Identify which cell holds the provided text, then report its [X, Y] central coordinate. 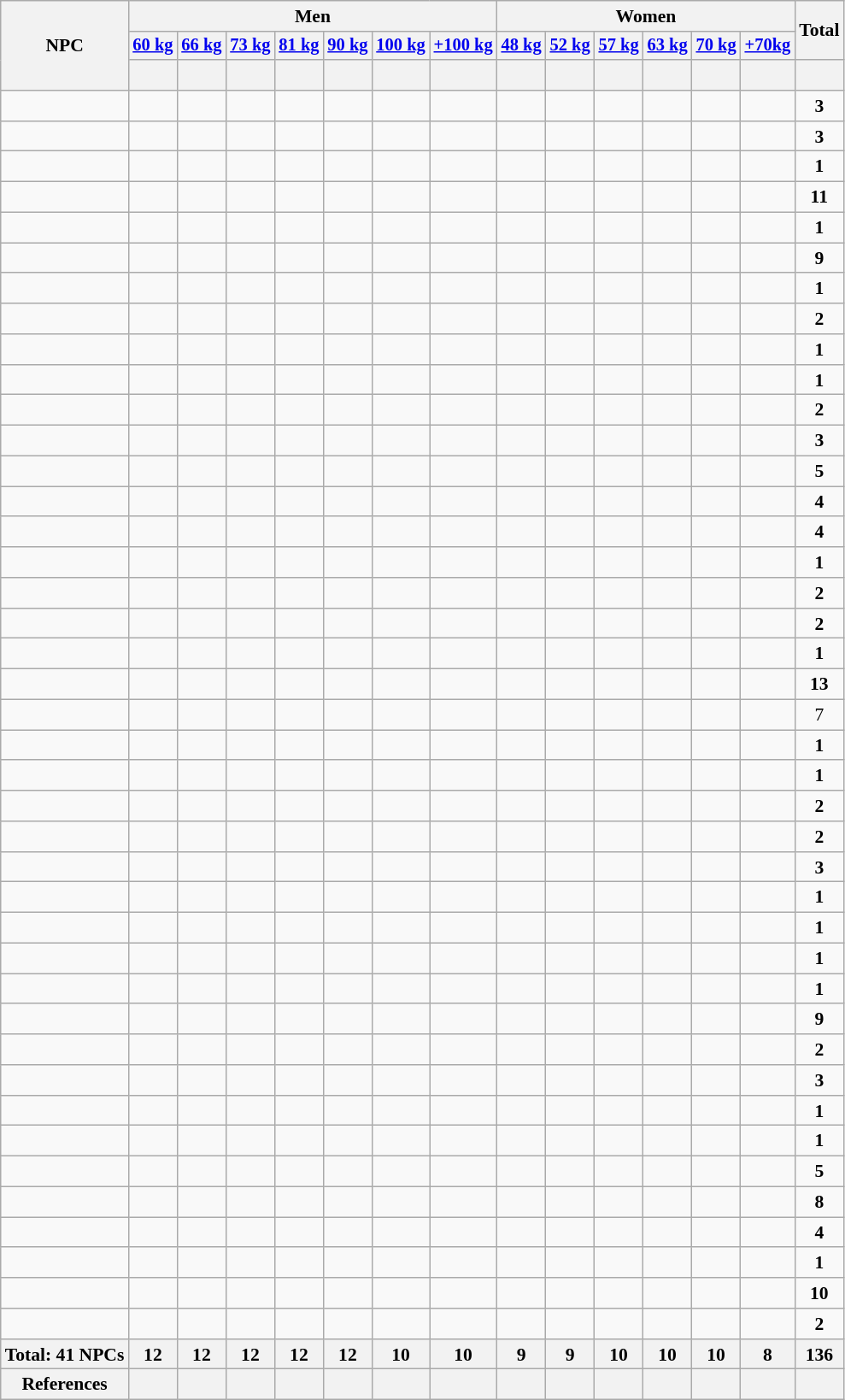
90 kg [347, 46]
136 [819, 1355]
52 kg [571, 46]
Women [646, 16]
57 kg [619, 46]
NPC [65, 46]
70 kg [716, 46]
11 [819, 197]
13 [819, 685]
48 kg [521, 46]
7 [819, 715]
+70kg [768, 46]
+100 kg [463, 46]
Total: 41 NPCs [65, 1355]
60 kg [152, 46]
73 kg [249, 46]
Men [313, 16]
81 kg [299, 46]
100 kg [400, 46]
References [65, 1385]
66 kg [202, 46]
Total [819, 31]
63 kg [668, 46]
